Determine the (x, y) coordinate at the center of the cell enclosing the given text.  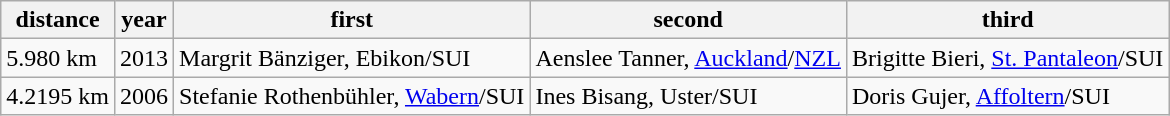
year (144, 20)
Stefanie Rothenbühler, Wabern/SUI (352, 96)
2013 (144, 58)
2006 (144, 96)
Doris Gujer, Affoltern/SUI (1007, 96)
third (1007, 20)
5.980 km (58, 58)
Margrit Bänziger, Ebikon/SUI (352, 58)
Brigitte Bieri, St. Pantaleon/SUI (1007, 58)
Ines Bisang, Uster/SUI (688, 96)
second (688, 20)
distance (58, 20)
first (352, 20)
Aenslee Tanner, Auckland/NZL (688, 58)
4.2195 km (58, 96)
